Return (x, y) of the center of cell containing provided text 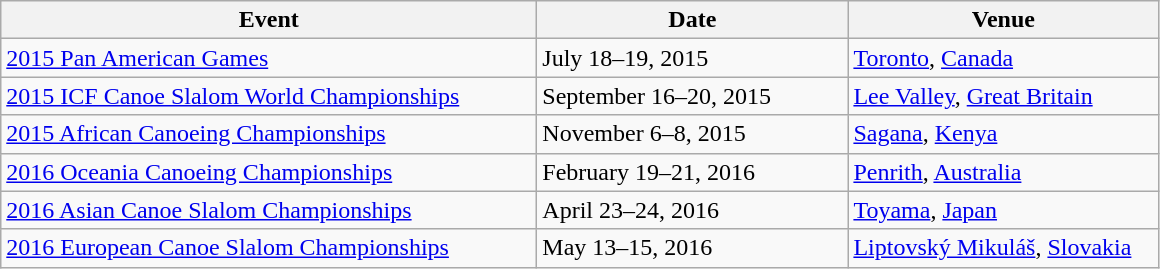
2015 African Canoeing Championships (269, 134)
Venue (1004, 20)
Penrith, Australia (1004, 172)
April 23–24, 2016 (692, 210)
February 19–21, 2016 (692, 172)
Toronto, Canada (1004, 58)
Liptovský Mikuláš, Slovakia (1004, 248)
2016 Oceania Canoeing Championships (269, 172)
May 13–15, 2016 (692, 248)
Date (692, 20)
2015 ICF Canoe Slalom World Championships (269, 96)
Event (269, 20)
November 6–8, 2015 (692, 134)
2015 Pan American Games (269, 58)
July 18–19, 2015 (692, 58)
Toyama, Japan (1004, 210)
2016 Asian Canoe Slalom Championships (269, 210)
September 16–20, 2015 (692, 96)
2016 European Canoe Slalom Championships (269, 248)
Sagana, Kenya (1004, 134)
Lee Valley, Great Britain (1004, 96)
